Provide the (x, y) coordinate of the cell's center where the given text is located.  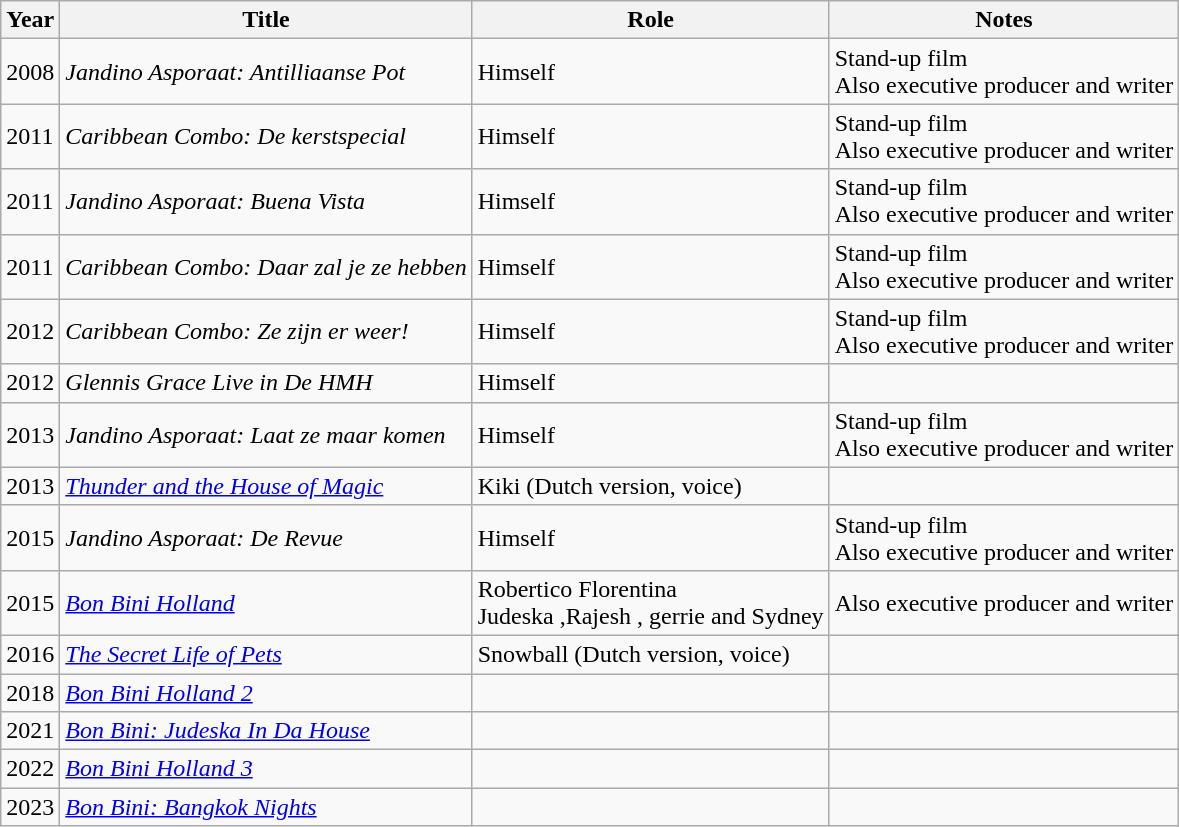
Also executive producer and writer (1004, 602)
Title (266, 20)
Notes (1004, 20)
Caribbean Combo: De kerstspecial (266, 136)
Glennis Grace Live in De HMH (266, 383)
The Secret Life of Pets (266, 654)
Jandino Asporaat: De Revue (266, 538)
Bon Bini: Judeska In Da House (266, 731)
2021 (30, 731)
Jandino Asporaat: Antilliaanse Pot (266, 72)
2018 (30, 693)
Jandino Asporaat: Buena Vista (266, 202)
2008 (30, 72)
Bon Bini Holland 3 (266, 769)
Year (30, 20)
Bon Bini Holland (266, 602)
Bon Bini: Bangkok Nights (266, 807)
Kiki (Dutch version, voice) (650, 486)
Thunder and the House of Magic (266, 486)
Role (650, 20)
Bon Bini Holland 2 (266, 693)
2022 (30, 769)
2023 (30, 807)
Caribbean Combo: Ze zijn er weer! (266, 332)
Robertico FlorentinaJudeska ,Rajesh , gerrie and Sydney (650, 602)
2016 (30, 654)
Caribbean Combo: Daar zal je ze hebben (266, 266)
Jandino Asporaat: Laat ze maar komen (266, 434)
Snowball (Dutch version, voice) (650, 654)
